Provide the [X, Y] coordinate of the cell's center where the given text is located.  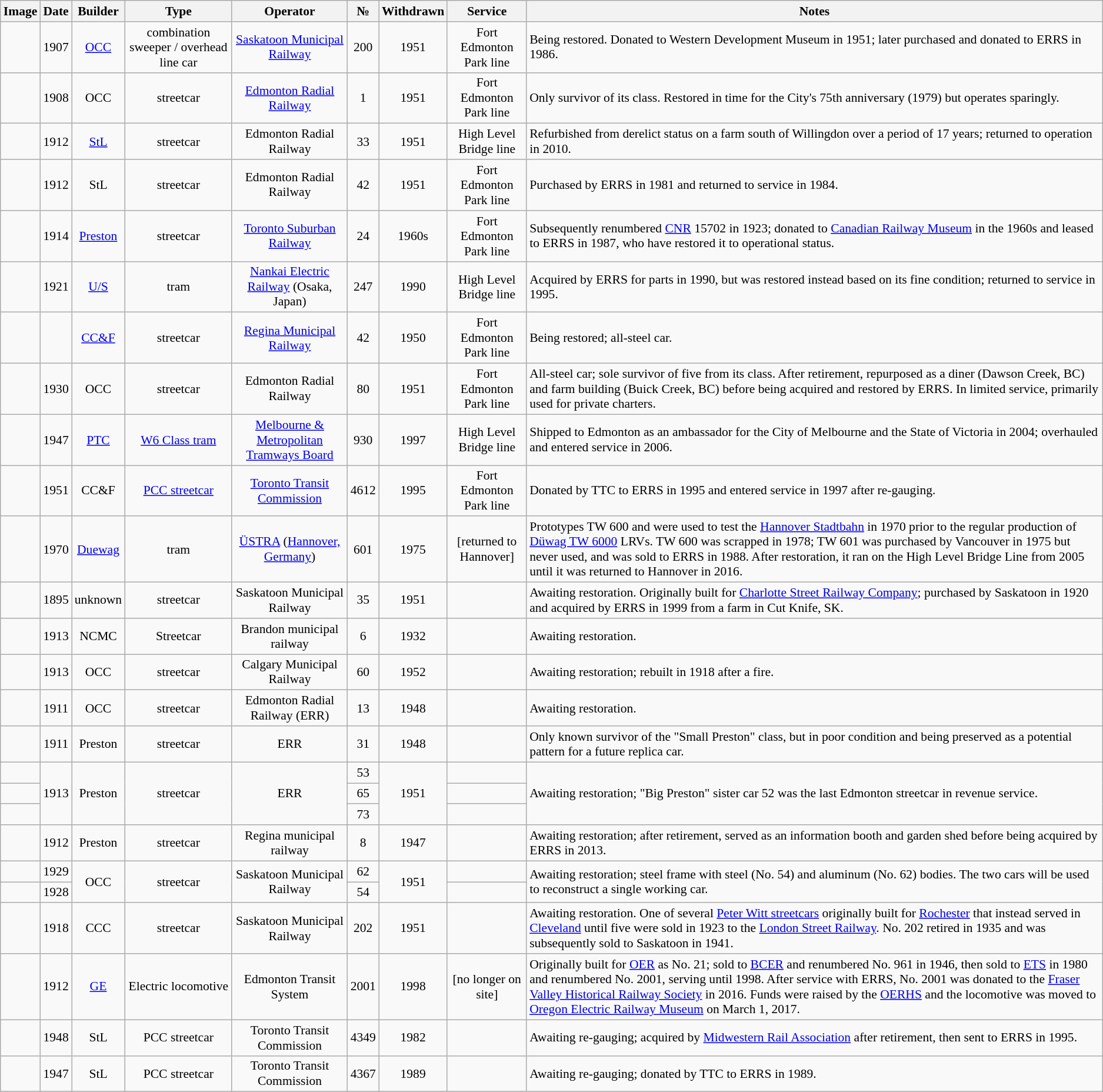
Awaiting re-gauging; donated by TTC to ERRS in 1989. [814, 1073]
1960s [413, 237]
Acquired by ERRS for parts in 1990, but was restored instead based on its fine condition; returned to service in 1995. [814, 287]
Awaiting restoration; after retirement, served as an information booth and garden shed before being acquired by ERRS in 2013. [814, 843]
Image [21, 11]
[no longer on site] [487, 987]
62 [364, 871]
combination sweeper / overhead line car [178, 47]
73 [364, 815]
Edmonton Radial Railway (ERR) [289, 708]
Service [487, 11]
80 [364, 389]
Awaiting restoration; rebuilt in 1918 after a fire. [814, 672]
24 [364, 237]
Refurbished from derelict status on a farm south of Willingdon over a period of 17 years; returned to operation in 2010. [814, 141]
13 [364, 708]
Melbourne & Metropolitan Tramways Board [289, 440]
Only known survivor of the "Small Preston" class, but in poor condition and being preserved as a potential pattern for a future replica car. [814, 744]
Streetcar [178, 637]
Regina Municipal Railway [289, 338]
1998 [413, 987]
Electric locomotive [178, 987]
1914 [55, 237]
601 [364, 550]
Awaiting re-gauging; acquired by Midwestern Rail Association after retirement, then sent to ERRS in 1995. [814, 1038]
Notes [814, 11]
1907 [55, 47]
1929 [55, 871]
Withdrawn [413, 11]
Brandon municipal railway [289, 637]
W6 Class tram [178, 440]
Only survivor of its class. Restored in time for the City's 75th anniversary (1979) but operates sparingly. [814, 98]
Duewag [98, 550]
Calgary Municipal Railway [289, 672]
4349 [364, 1038]
1997 [413, 440]
4612 [364, 491]
Nankai Electric Railway (Osaka, Japan) [289, 287]
247 [364, 287]
1950 [413, 338]
2001 [364, 987]
1990 [413, 287]
35 [364, 600]
Being restored; all-steel car. [814, 338]
1975 [413, 550]
Awaiting restoration; steel frame with steel (No. 54) and aluminum (No. 62) bodies. The two cars will be used to reconstruct a single working car. [814, 881]
1908 [55, 98]
4367 [364, 1073]
8 [364, 843]
Type [178, 11]
PTC [98, 440]
53 [364, 773]
Operator [289, 11]
54 [364, 893]
65 [364, 794]
U/S [98, 287]
31 [364, 744]
№ [364, 11]
1930 [55, 389]
1918 [55, 928]
CCC [98, 928]
Builder [98, 11]
1928 [55, 893]
60 [364, 672]
1932 [413, 637]
Purchased by ERRS in 1981 and returned to service in 1984. [814, 185]
200 [364, 47]
1 [364, 98]
ÜSTRA (Hannover, Germany) [289, 550]
unknown [98, 600]
Toronto Suburban Railway [289, 237]
202 [364, 928]
1895 [55, 600]
Donated by TTC to ERRS in 1995 and entered service in 1997 after re-gauging. [814, 491]
[returned to Hannover] [487, 550]
NCMC [98, 637]
1989 [413, 1073]
6 [364, 637]
Being restored. Donated to Western Development Museum in 1951; later purchased and donated to ERRS in 1986. [814, 47]
1921 [55, 287]
Shipped to Edmonton as an ambassador for the City of Melbourne and the State of Victoria in 2004; overhauled and entered service in 2006. [814, 440]
Awaiting restoration; "Big Preston" sister car 52 was the last Edmonton streetcar in revenue service. [814, 793]
33 [364, 141]
930 [364, 440]
Edmonton Transit System [289, 987]
1970 [55, 550]
1982 [413, 1038]
Date [55, 11]
Regina municipal railway [289, 843]
1995 [413, 491]
GE [98, 987]
1952 [413, 672]
